From the cell containing the given text, extract its center point as [x, y] coordinate. 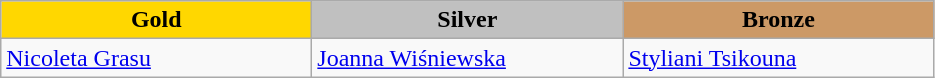
Bronze [778, 20]
Joanna Wiśniewska [468, 58]
Nicoleta Grasu [156, 58]
Gold [156, 20]
Styliani Tsikouna [778, 58]
Silver [468, 20]
